Find where the given text appears and provide that cell's center as [x, y] coordinate. 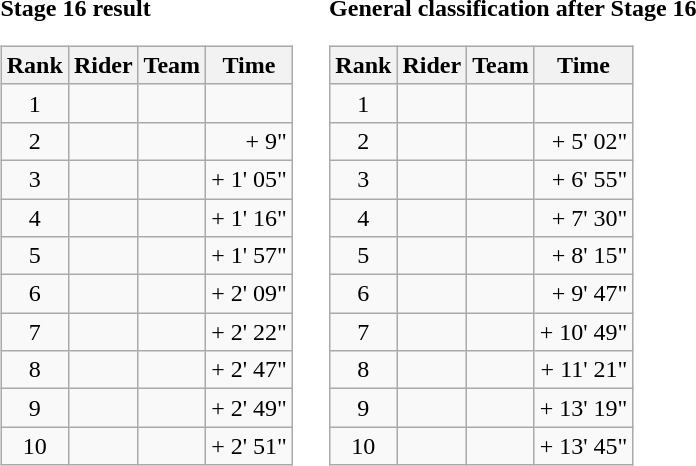
+ 11' 21" [584, 370]
+ 10' 49" [584, 332]
+ 7' 30" [584, 217]
+ 13' 19" [584, 408]
+ 9' 47" [584, 294]
+ 2' 22" [250, 332]
+ 2' 09" [250, 294]
+ 1' 57" [250, 256]
+ 5' 02" [584, 141]
+ 2' 51" [250, 446]
+ 2' 49" [250, 408]
+ 1' 16" [250, 217]
+ 2' 47" [250, 370]
+ 1' 05" [250, 179]
+ 6' 55" [584, 179]
+ 8' 15" [584, 256]
+ 13' 45" [584, 446]
+ 9" [250, 141]
